Extract the (x, y) coordinate from the center of the cell holding the provided text.  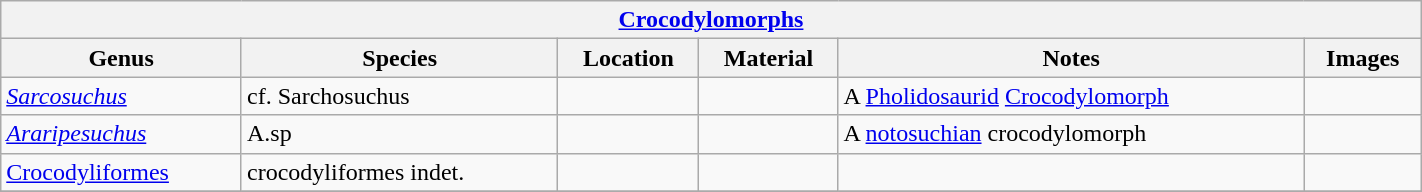
Notes (1071, 58)
Images (1362, 58)
Crocodylomorphs (711, 20)
A.sp (399, 134)
Crocodyliformes (122, 172)
crocodyliformes indet. (399, 172)
A notosuchian crocodylomorph (1071, 134)
cf. Sarchosuchus (399, 96)
A Pholidosaurid Crocodylomorph (1071, 96)
Genus (122, 58)
Location (628, 58)
Material (768, 58)
Sarcosuchus (122, 96)
Araripesuchus (122, 134)
Species (399, 58)
